Output the [X, Y] coordinate of the center of the cell containing the given text.  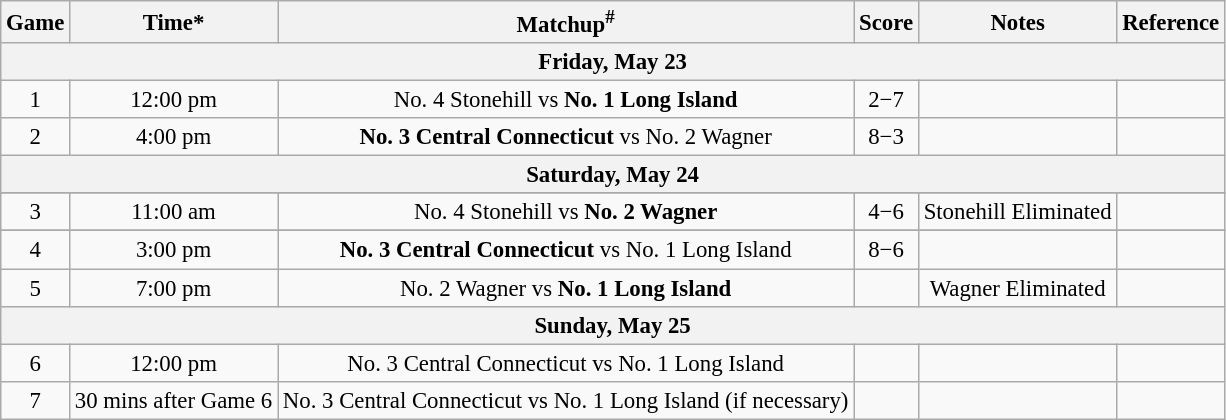
Stonehill Eliminated [1018, 213]
Game [36, 22]
Reference [1171, 22]
No. 2 Wagner vs No. 1 Long Island [566, 288]
No. 4 Stonehill vs No. 1 Long Island [566, 100]
4−6 [886, 213]
1 [36, 100]
11:00 am [174, 213]
7:00 pm [174, 288]
4 [36, 250]
4:00 pm [174, 137]
No. 3 Central Connecticut vs No. 1 Long Island (if necessary) [566, 400]
2−7 [886, 100]
2 [36, 137]
Score [886, 22]
6 [36, 363]
30 mins after Game 6 [174, 400]
5 [36, 288]
8−6 [886, 250]
Matchup# [566, 22]
Friday, May 23 [613, 62]
Notes [1018, 22]
Wagner Eliminated [1018, 288]
8−3 [886, 137]
7 [36, 400]
Saturday, May 24 [613, 175]
3 [36, 213]
No. 3 Central Connecticut vs No. 2 Wagner [566, 137]
3:00 pm [174, 250]
No. 4 Stonehill vs No. 2 Wagner [566, 213]
Sunday, May 25 [613, 325]
Time* [174, 22]
